Locate the cell with the specified text and output its [X, Y] center coordinate. 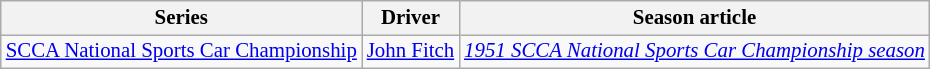
SCCA National Sports Car Championship [182, 51]
1951 SCCA National Sports Car Championship season [694, 51]
John Fitch [410, 51]
Driver [410, 18]
Season article [694, 18]
Series [182, 18]
